Capture the cell that displays the provided text and extract its (x, y) central coordinate. 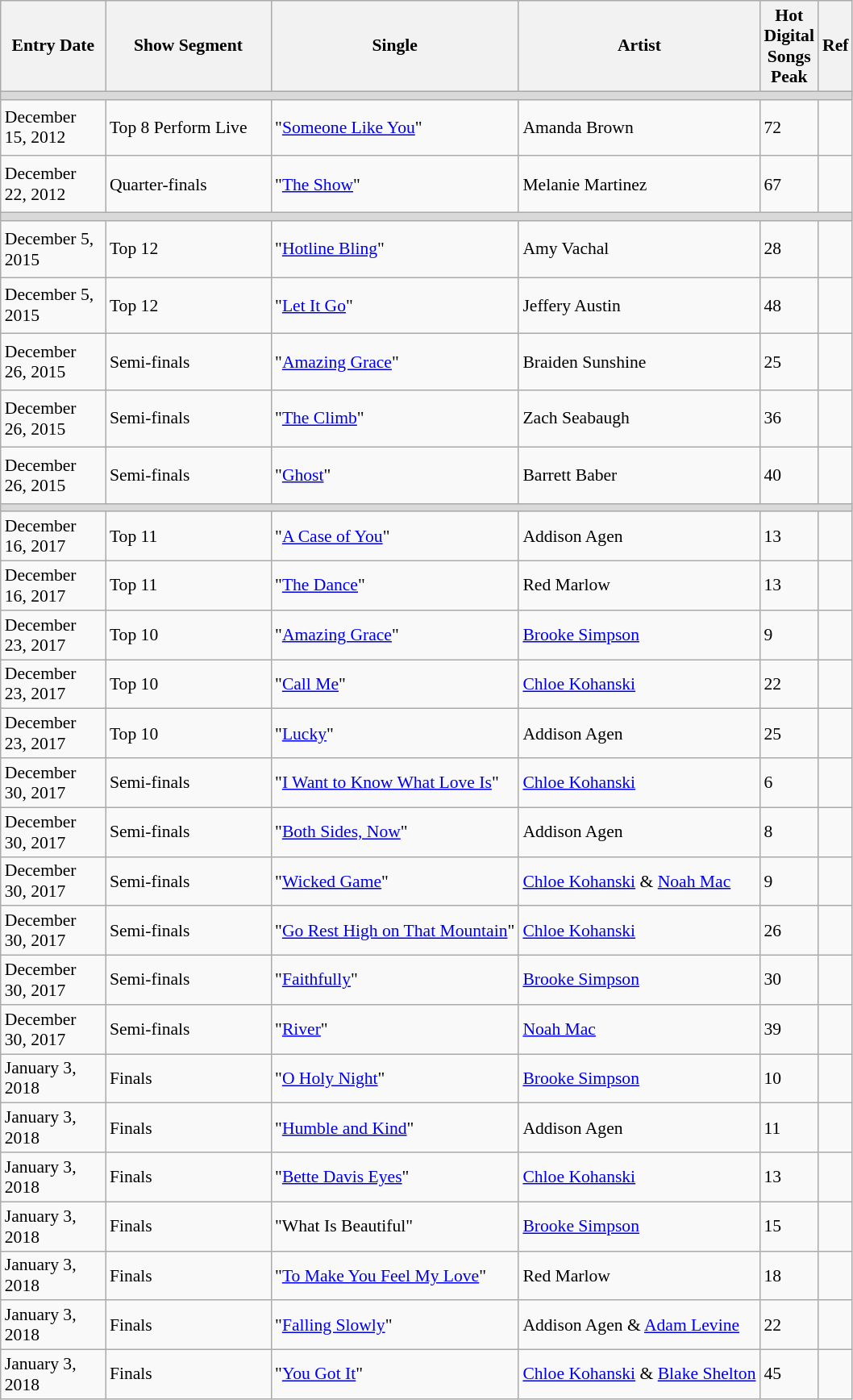
Zach Seabaugh (639, 419)
Ref (835, 46)
"Faithfully" (395, 981)
"You Got It" (395, 1374)
Artist (639, 46)
"Falling Slowly" (395, 1326)
December 22, 2012 (53, 185)
"What Is Beautiful" (395, 1226)
"To Make You Feel My Love" (395, 1276)
Entry Date (53, 46)
"Call Me" (395, 684)
"Go Rest High on That Mountain" (395, 931)
Barrett Baber (639, 475)
"O Holy Night" (395, 1079)
Amy Vachal (639, 249)
Chloe Kohanski & Blake Shelton (639, 1374)
December 15, 2012 (53, 127)
18 (789, 1276)
Addison Agen & Adam Levine (639, 1326)
Noah Mac (639, 1029)
Hot Digital Songs Peak (789, 46)
Show Segment (189, 46)
"The Show" (395, 185)
Top 8 Perform Live (189, 127)
"Bette Davis Eyes" (395, 1177)
15 (789, 1226)
"The Climb" (395, 419)
10 (789, 1079)
"Hotline Bling" (395, 249)
"Both Sides, Now" (395, 832)
Jeffery Austin (639, 306)
Braiden Sunshine (639, 362)
"Someone Like You" (395, 127)
Melanie Martinez (639, 185)
6 (789, 782)
45 (789, 1374)
"Wicked Game" (395, 881)
"I Want to Know What Love Is" (395, 782)
"A Case of You" (395, 537)
28 (789, 249)
"Lucky" (395, 734)
72 (789, 127)
40 (789, 475)
Amanda Brown (639, 127)
8 (789, 832)
"The Dance" (395, 585)
"Let It Go" (395, 306)
11 (789, 1127)
"Humble and Kind" (395, 1127)
"Ghost" (395, 475)
48 (789, 306)
67 (789, 185)
Quarter-finals (189, 185)
30 (789, 981)
Single (395, 46)
26 (789, 931)
Chloe Kohanski & Noah Mac (639, 881)
"River" (395, 1029)
39 (789, 1029)
36 (789, 419)
